Search for the cell housing the specified text and yield its (x, y) center coordinate. 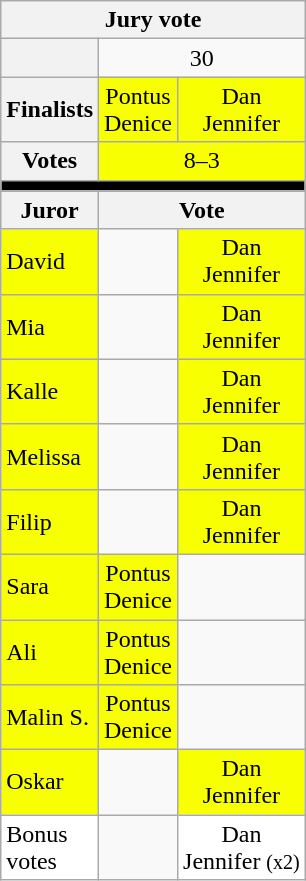
Juror (50, 210)
Vote (202, 210)
Mia (50, 326)
Kalle (50, 392)
Melissa (50, 456)
Filip (50, 522)
Finalists (50, 110)
Bonusvotes (50, 848)
Malin S. (50, 718)
Votes (50, 161)
Jury vote (153, 20)
Sara (50, 586)
DanJennifer (x2) (242, 848)
30 (202, 58)
Oskar (50, 782)
Ali (50, 652)
8–3 (202, 161)
David (50, 262)
